Output the [X, Y] coordinate of the center of the cell containing the given text.  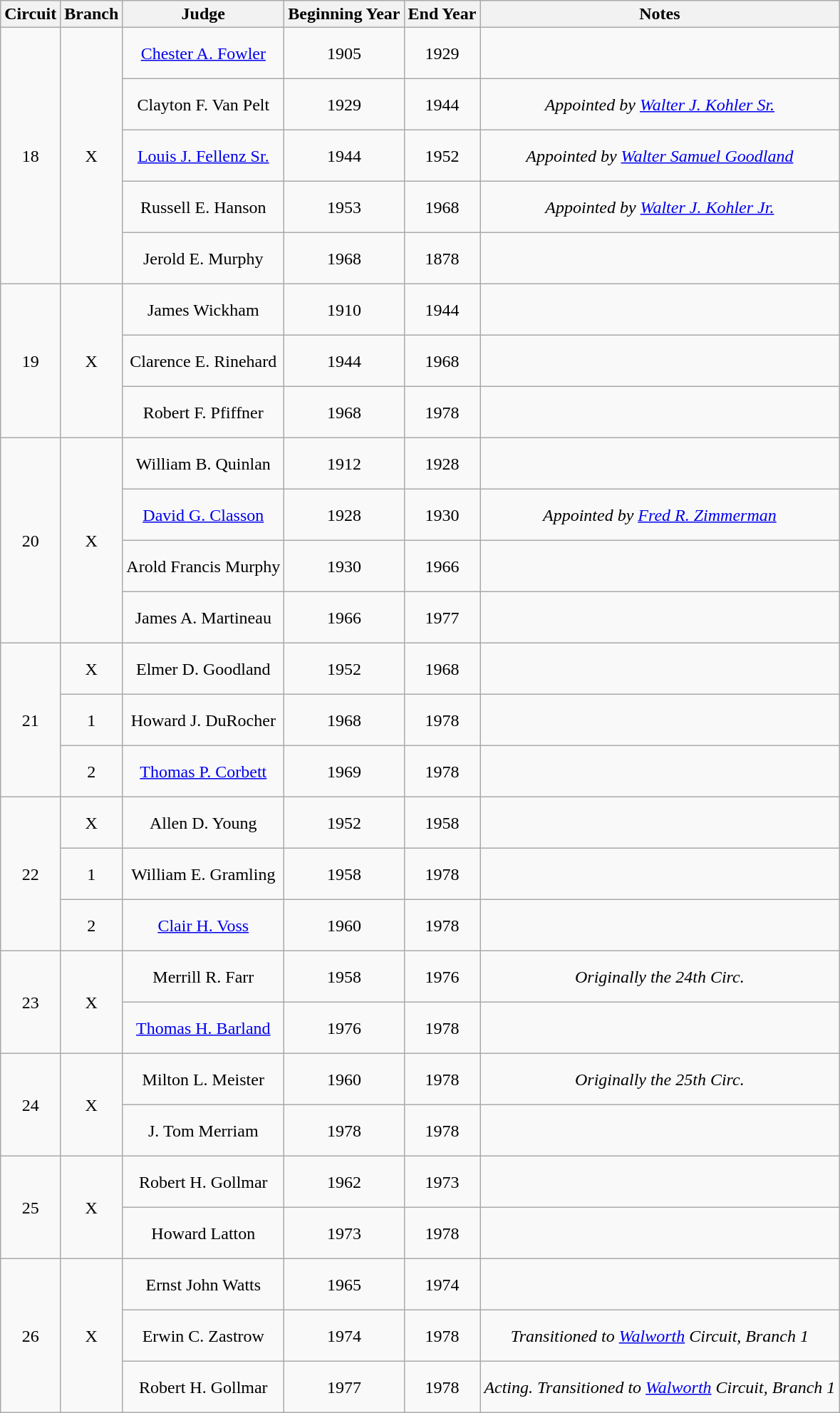
Howard Latton [204, 1233]
Russell E. Hanson [204, 207]
Appointed by Walter Samuel Goodland [660, 156]
Allen D. Young [204, 823]
Chester A. Fowler [204, 53]
Appointed by Walter J. Kohler Jr. [660, 207]
Jerold E. Murphy [204, 259]
1910 [344, 310]
1962 [344, 1182]
20 [31, 541]
Arold Francis Murphy [204, 566]
William B. Quinlan [204, 464]
1905 [344, 53]
1965 [344, 1285]
Originally the 24th Circ. [660, 977]
Elmer D. Goodland [204, 669]
Thomas H. Barland [204, 1028]
26 [31, 1336]
Notes [660, 14]
18 [31, 156]
1912 [344, 464]
Appointed by Fred R. Zimmerman [660, 515]
23 [31, 1003]
James A. Martineau [204, 618]
Clair H. Voss [204, 926]
21 [31, 720]
25 [31, 1208]
Beginning Year [344, 14]
22 [31, 874]
1969 [344, 772]
Howard J. DuRocher [204, 720]
Clarence E. Rinehard [204, 361]
David G. Classon [204, 515]
Ernst John Watts [204, 1285]
James Wickham [204, 310]
Clayton F. Van Pelt [204, 105]
24 [31, 1105]
William E. Gramling [204, 874]
Robert F. Pfiffner [204, 413]
Originally the 25th Circ. [660, 1080]
19 [31, 361]
Transitioned to Walworth Circuit, Branch 1 [660, 1336]
Thomas P. Corbett [204, 772]
Louis J. Fellenz Sr. [204, 156]
Judge [204, 14]
Merrill R. Farr [204, 977]
End Year [442, 14]
J. Tom Merriam [204, 1131]
Branch [91, 14]
1878 [442, 259]
1953 [344, 207]
Erwin C. Zastrow [204, 1336]
Acting. Transitioned to Walworth Circuit, Branch 1 [660, 1387]
Appointed by Walter J. Kohler Sr. [660, 105]
Circuit [31, 14]
Milton L. Meister [204, 1080]
